Provide the (x, y) coordinate of the cell's center where the given text is located.  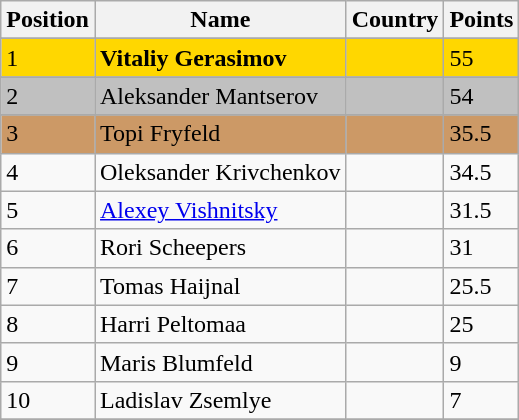
25.5 (482, 286)
54 (482, 96)
31 (482, 248)
Rori Scheepers (220, 248)
34.5 (482, 172)
4 (48, 172)
2 (48, 96)
35.5 (482, 134)
1 (48, 58)
Harri Peltomaa (220, 324)
Alexey Vishnitsky (220, 210)
Country (395, 20)
8 (48, 324)
Maris Blumfeld (220, 362)
Name (220, 20)
5 (48, 210)
Tomas Haijnal (220, 286)
55 (482, 58)
10 (48, 400)
Oleksander Krivchenkov (220, 172)
6 (48, 248)
Aleksander Mantserov (220, 96)
Topi Fryfeld (220, 134)
3 (48, 134)
Ladislav Zsemlye (220, 400)
Points (482, 20)
25 (482, 324)
31.5 (482, 210)
Vitaliy Gerasimov (220, 58)
Position (48, 20)
